Provide the [X, Y] coordinate of the cell's center where the given text is located.  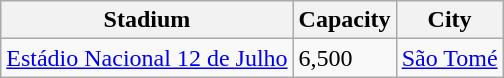
Estádio Nacional 12 de Julho [147, 58]
6,500 [344, 58]
Capacity [344, 20]
City [450, 20]
Stadium [147, 20]
São Tomé [450, 58]
